Search for the cell housing the specified text and yield its (X, Y) center coordinate. 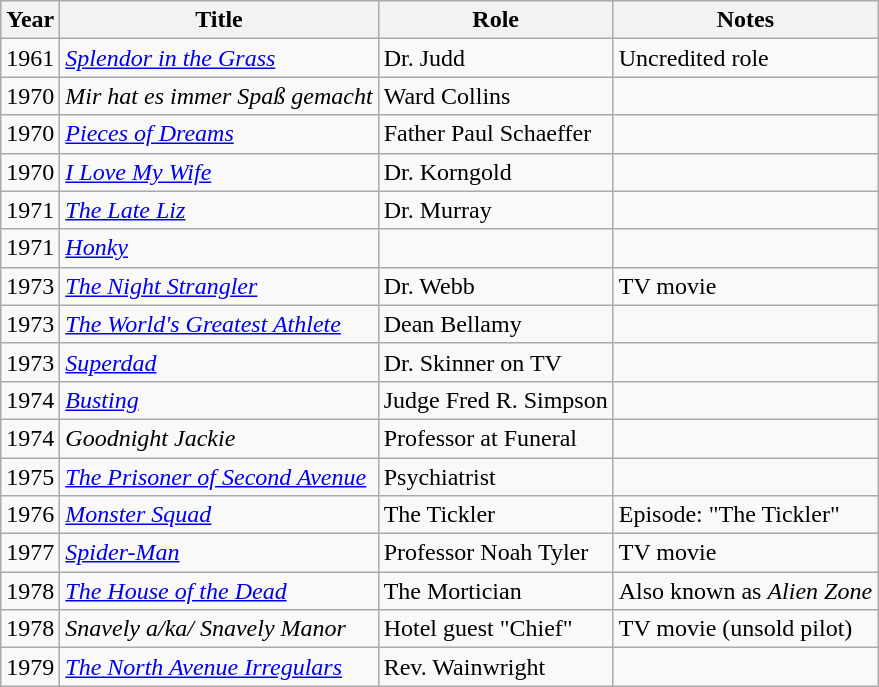
1979 (30, 667)
The Tickler (496, 515)
Monster Squad (219, 515)
Goodnight Jackie (219, 438)
Splendor in the Grass (219, 58)
Dr. Judd (496, 58)
Rev. Wainwright (496, 667)
Mir hat es immer Spaß gemacht (219, 96)
Honky (219, 248)
Judge Fred R. Simpson (496, 400)
Professor Noah Tyler (496, 553)
The North Avenue Irregulars (219, 667)
1976 (30, 515)
Busting (219, 400)
Title (219, 20)
Snavely a/ka/ Snavely Manor (219, 629)
The World's Greatest Athlete (219, 324)
The Mortician (496, 591)
Psychiatrist (496, 477)
Professor at Funeral (496, 438)
Dr. Skinner on TV (496, 362)
TV movie (unsold pilot) (745, 629)
Dean Bellamy (496, 324)
Ward Collins (496, 96)
Uncredited role (745, 58)
The Night Strangler (219, 286)
Also known as Alien Zone (745, 591)
Dr. Webb (496, 286)
The Prisoner of Second Avenue (219, 477)
Spider-Man (219, 553)
Superdad (219, 362)
Dr. Murray (496, 210)
The House of the Dead (219, 591)
1975 (30, 477)
Role (496, 20)
1961 (30, 58)
1977 (30, 553)
Episode: "The Tickler" (745, 515)
Pieces of Dreams (219, 134)
The Late Liz (219, 210)
Dr. Korngold (496, 172)
Father Paul Schaeffer (496, 134)
Hotel guest "Chief" (496, 629)
I Love My Wife (219, 172)
Year (30, 20)
Notes (745, 20)
